Provide the [x, y] coordinate of the cell's center where the given text is located.  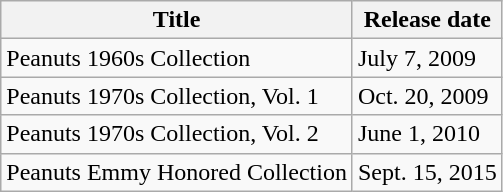
Release date [427, 20]
Peanuts 1960s Collection [177, 58]
Oct. 20, 2009 [427, 96]
Title [177, 20]
Peanuts 1970s Collection, Vol. 2 [177, 134]
Peanuts 1970s Collection, Vol. 1 [177, 96]
June 1, 2010 [427, 134]
Peanuts Emmy Honored Collection [177, 172]
July 7, 2009 [427, 58]
Sept. 15, 2015 [427, 172]
